Return [X, Y] of the center of cell containing provided text 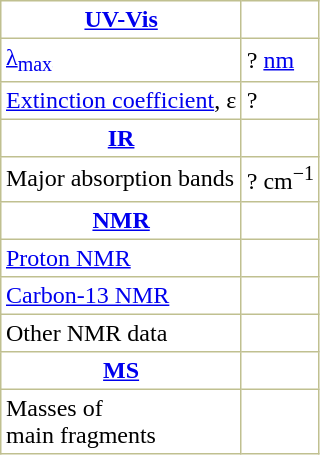
? [280, 101]
MS [122, 370]
λmax [122, 60]
Carbon-13 NMR [122, 295]
Proton NMR [122, 258]
? cm−1 [280, 179]
Masses of main fragments [122, 421]
? nm [280, 60]
Major absorption bands [122, 179]
Extinction coefficient, ε [122, 101]
UV-Vis [122, 20]
NMR [122, 220]
Other NMR data [122, 333]
IR [122, 139]
